Detect which cell encompasses the target text, then output its (x, y) center coordinate. 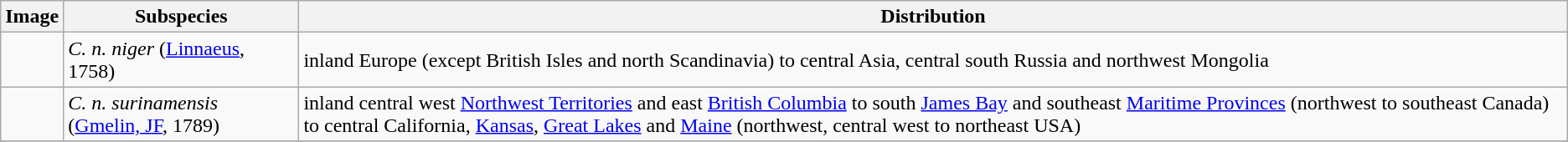
Image (32, 17)
Subspecies (181, 17)
Distribution (933, 17)
inland Europe (except British Isles and north Scandinavia) to central Asia, central south Russia and northwest Mongolia (933, 60)
C. n. niger (Linnaeus, 1758) (181, 60)
C. n. surinamensis (Gmelin, JF, 1789) (181, 114)
